Search for the cell housing the specified text and yield its (X, Y) center coordinate. 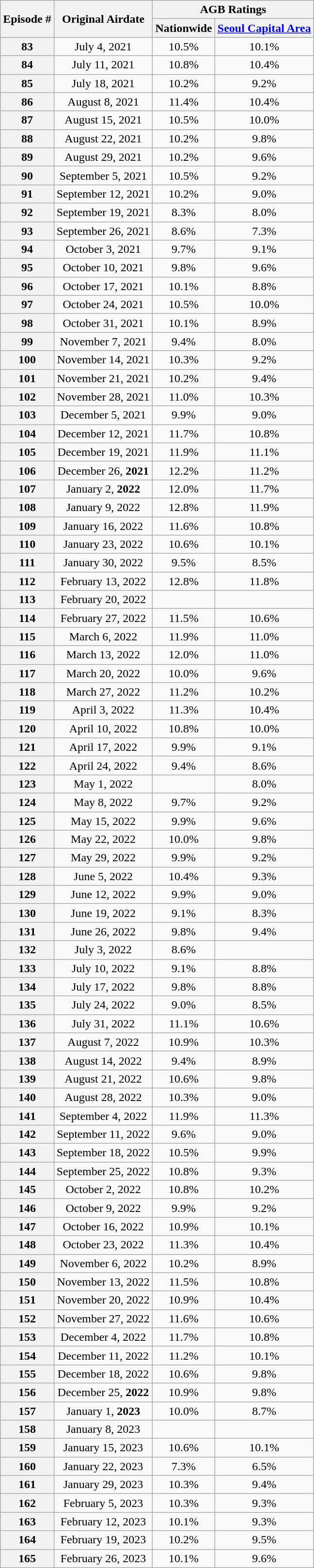
August 7, 2022 (103, 1042)
138 (27, 1060)
158 (27, 1429)
December 19, 2021 (103, 452)
146 (27, 1208)
March 13, 2022 (103, 655)
March 6, 2022 (103, 637)
September 25, 2022 (103, 1171)
October 31, 2021 (103, 323)
96 (27, 286)
November 14, 2021 (103, 360)
August 14, 2022 (103, 1060)
December 18, 2022 (103, 1374)
November 28, 2021 (103, 397)
October 9, 2022 (103, 1208)
150 (27, 1282)
June 5, 2022 (103, 876)
April 3, 2022 (103, 710)
132 (27, 950)
December 4, 2022 (103, 1337)
March 20, 2022 (103, 673)
March 27, 2022 (103, 692)
116 (27, 655)
Nationwide (184, 28)
August 21, 2022 (103, 1079)
April 10, 2022 (103, 729)
July 31, 2022 (103, 1024)
11.4% (184, 102)
142 (27, 1134)
February 5, 2023 (103, 1503)
88 (27, 139)
July 10, 2022 (103, 968)
115 (27, 637)
December 11, 2022 (103, 1355)
January 15, 2023 (103, 1448)
100 (27, 360)
August 8, 2021 (103, 102)
May 29, 2022 (103, 858)
104 (27, 434)
February 26, 2023 (103, 1558)
163 (27, 1521)
161 (27, 1485)
January 9, 2022 (103, 507)
87 (27, 120)
121 (27, 747)
June 12, 2022 (103, 895)
September 26, 2021 (103, 231)
113 (27, 600)
157 (27, 1411)
December 12, 2021 (103, 434)
April 24, 2022 (103, 765)
154 (27, 1355)
128 (27, 876)
November 7, 2021 (103, 342)
6.5% (264, 1466)
October 3, 2021 (103, 249)
109 (27, 526)
152 (27, 1319)
112 (27, 581)
127 (27, 858)
114 (27, 618)
94 (27, 249)
August 29, 2021 (103, 157)
145 (27, 1190)
August 22, 2021 (103, 139)
131 (27, 931)
October 23, 2022 (103, 1245)
January 30, 2022 (103, 563)
130 (27, 913)
125 (27, 821)
108 (27, 507)
165 (27, 1558)
118 (27, 692)
December 25, 2022 (103, 1392)
February 13, 2022 (103, 581)
8.7% (264, 1411)
January 16, 2022 (103, 526)
151 (27, 1300)
September 18, 2022 (103, 1153)
90 (27, 175)
11.8% (264, 581)
149 (27, 1263)
May 8, 2022 (103, 802)
93 (27, 231)
September 5, 2021 (103, 175)
124 (27, 802)
June 19, 2022 (103, 913)
January 22, 2023 (103, 1466)
126 (27, 839)
July 4, 2021 (103, 47)
106 (27, 470)
August 28, 2022 (103, 1097)
134 (27, 987)
159 (27, 1448)
123 (27, 784)
AGB Ratings (233, 10)
September 19, 2021 (103, 212)
July 24, 2022 (103, 1005)
January 1, 2023 (103, 1411)
May 22, 2022 (103, 839)
99 (27, 342)
110 (27, 544)
91 (27, 194)
July 3, 2022 (103, 950)
January 29, 2023 (103, 1485)
141 (27, 1116)
101 (27, 378)
December 26, 2021 (103, 470)
105 (27, 452)
83 (27, 47)
143 (27, 1153)
September 11, 2022 (103, 1134)
January 23, 2022 (103, 544)
12.2% (184, 470)
164 (27, 1540)
85 (27, 83)
98 (27, 323)
119 (27, 710)
137 (27, 1042)
107 (27, 489)
89 (27, 157)
August 15, 2021 (103, 120)
95 (27, 268)
July 17, 2022 (103, 987)
October 24, 2021 (103, 305)
160 (27, 1466)
156 (27, 1392)
October 10, 2021 (103, 268)
February 27, 2022 (103, 618)
February 19, 2023 (103, 1540)
July 18, 2021 (103, 83)
May 15, 2022 (103, 821)
June 26, 2022 (103, 931)
92 (27, 212)
86 (27, 102)
February 20, 2022 (103, 600)
129 (27, 895)
122 (27, 765)
117 (27, 673)
November 20, 2022 (103, 1300)
162 (27, 1503)
January 8, 2023 (103, 1429)
144 (27, 1171)
October 16, 2022 (103, 1226)
155 (27, 1374)
January 2, 2022 (103, 489)
120 (27, 729)
147 (27, 1226)
148 (27, 1245)
103 (27, 415)
November 27, 2022 (103, 1319)
111 (27, 563)
September 12, 2021 (103, 194)
140 (27, 1097)
139 (27, 1079)
July 11, 2021 (103, 65)
December 5, 2021 (103, 415)
102 (27, 397)
Original Airdate (103, 19)
97 (27, 305)
135 (27, 1005)
October 17, 2021 (103, 286)
Episode # (27, 19)
136 (27, 1024)
May 1, 2022 (103, 784)
153 (27, 1337)
April 17, 2022 (103, 747)
September 4, 2022 (103, 1116)
133 (27, 968)
November 13, 2022 (103, 1282)
Seoul Capital Area (264, 28)
November 6, 2022 (103, 1263)
November 21, 2021 (103, 378)
October 2, 2022 (103, 1190)
84 (27, 65)
February 12, 2023 (103, 1521)
